Output the (x, y) coordinate of the center of the cell containing the given text.  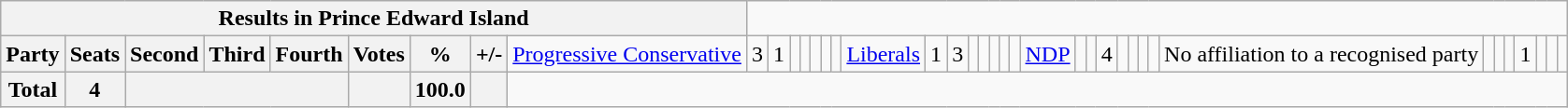
Third (237, 54)
No affiliation to a recognised party (1322, 54)
+/- (488, 54)
Liberals (884, 54)
Party (33, 54)
Second (165, 54)
NDP (1047, 54)
Progressive Conservative (627, 54)
Fourth (309, 54)
Results in Prince Edward Island (374, 19)
Total (33, 89)
Votes (379, 54)
100.0 (439, 89)
Seats (94, 54)
% (439, 54)
